Detect which cell encompasses the target text, then output its (X, Y) center coordinate. 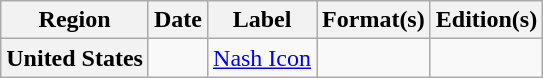
Edition(s) (486, 20)
Format(s) (374, 20)
Label (262, 20)
Date (178, 20)
Region (75, 20)
Nash Icon (262, 58)
United States (75, 58)
